Locate the cell with the specified text and output its (X, Y) center coordinate. 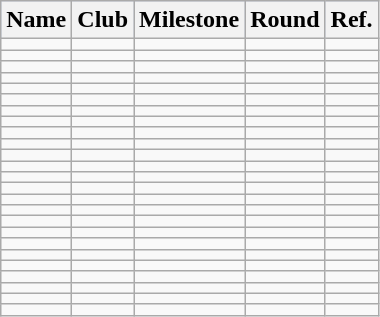
Name (36, 20)
Round (285, 20)
Ref. (352, 20)
Milestone (190, 20)
Club (103, 20)
